Provide the [X, Y] coordinate of the cell's center where the given text is located.  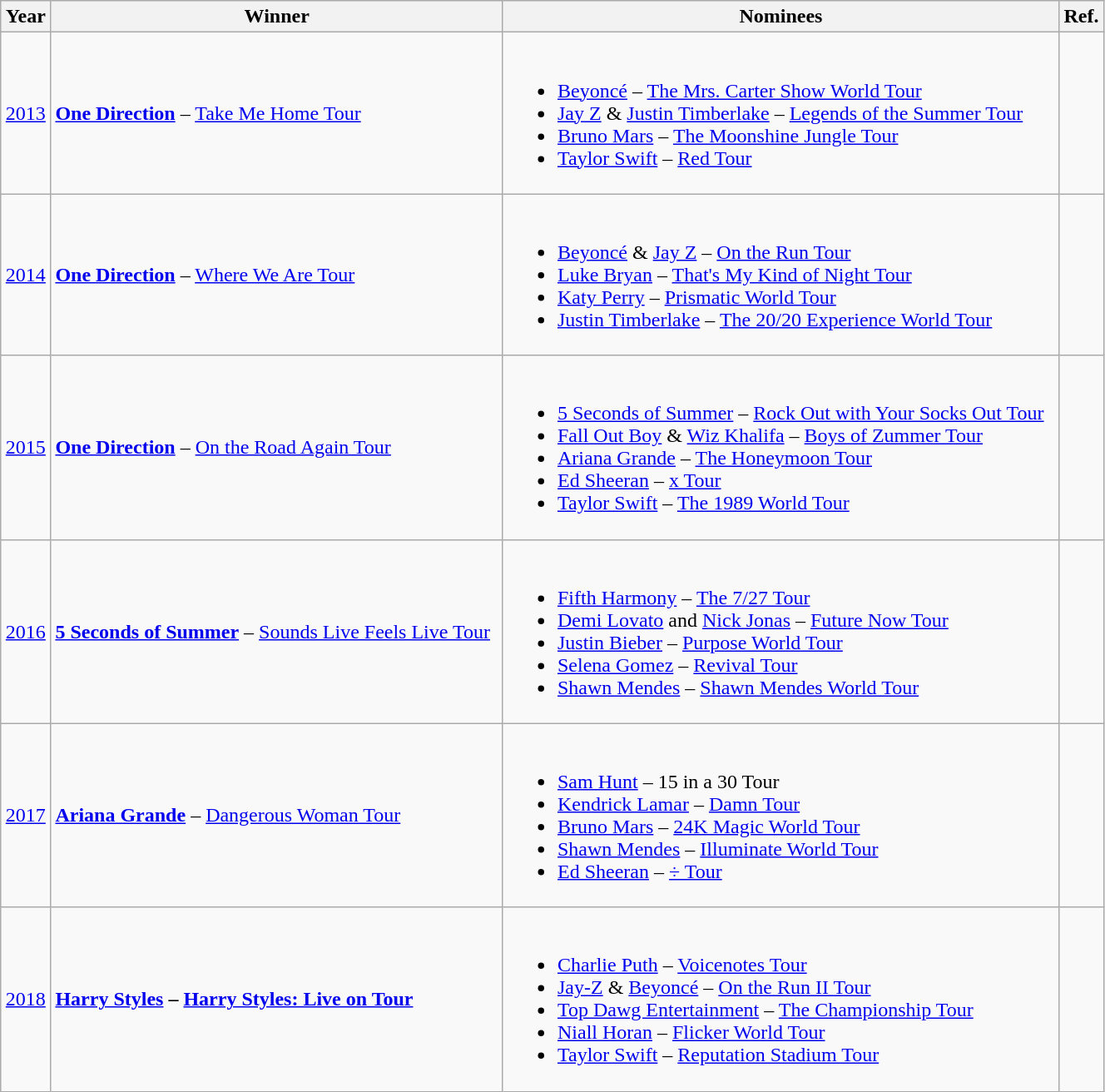
Ref. [1081, 17]
2015 [26, 448]
2017 [26, 816]
2016 [26, 631]
Winner [277, 17]
2013 [26, 113]
Ariana Grande – Dangerous Woman Tour [277, 816]
One Direction – On the Road Again Tour [277, 448]
2014 [26, 275]
5 Seconds of Summer – Sounds Live Feels Live Tour [277, 631]
One Direction – Take Me Home Tour [277, 113]
Sam Hunt – 15 in a 30 TourKendrick Lamar – Damn TourBruno Mars – 24K Magic World TourShawn Mendes – Illuminate World TourEd Sheeran – ÷ Tour [780, 816]
Harry Styles – Harry Styles: Live on Tour [277, 999]
Year [26, 17]
Nominees [780, 17]
2018 [26, 999]
One Direction – Where We Are Tour [277, 275]
